Pinpoint the cell where the given text exists, returning its (x, y) midpoint coordinate. 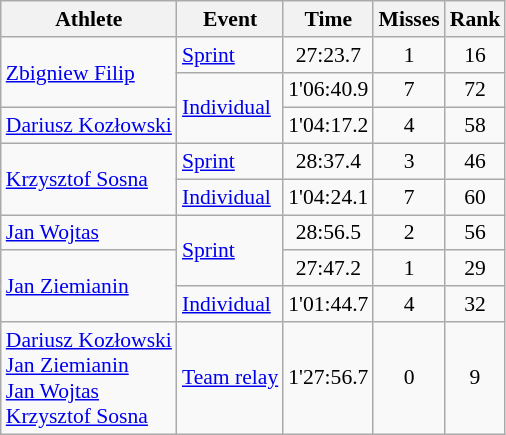
0 (408, 378)
Time (328, 19)
Event (230, 19)
Team relay (230, 378)
27:23.7 (328, 55)
28:37.4 (328, 162)
1'04:24.1 (328, 197)
Krzysztof Sosna (89, 180)
Jan Wojtas (89, 233)
Athlete (89, 19)
Rank (476, 19)
27:47.2 (328, 269)
29 (476, 269)
28:56.5 (328, 233)
2 (408, 233)
1'06:40.9 (328, 90)
46 (476, 162)
Dariusz Kozłowski (89, 126)
32 (476, 304)
58 (476, 126)
Dariusz KozłowskiJan ZiemianinJan WojtasKrzysztof Sosna (89, 378)
1'04:17.2 (328, 126)
Jan Ziemianin (89, 286)
Misses (408, 19)
9 (476, 378)
3 (408, 162)
Zbigniew Filip (89, 72)
72 (476, 90)
16 (476, 55)
56 (476, 233)
1'01:44.7 (328, 304)
60 (476, 197)
1'27:56.7 (328, 378)
